Return [x, y] of the center of cell containing provided text 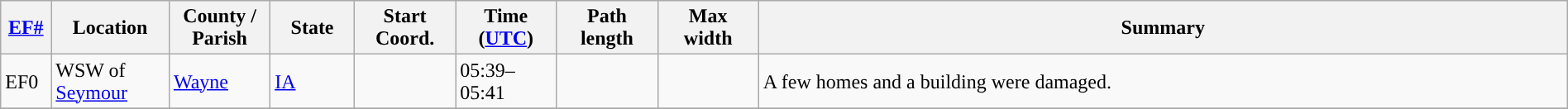
Max width [708, 28]
EF# [26, 28]
Time (UTC) [506, 28]
Summary [1163, 28]
Wayne [219, 81]
A few homes and a building were damaged. [1163, 81]
Start Coord. [404, 28]
Path length [607, 28]
Location [111, 28]
County / Parish [219, 28]
WSW of Seymour [111, 81]
IA [313, 81]
05:39–05:41 [506, 81]
State [313, 28]
EF0 [26, 81]
